Return (x, y) of the center of cell containing provided text 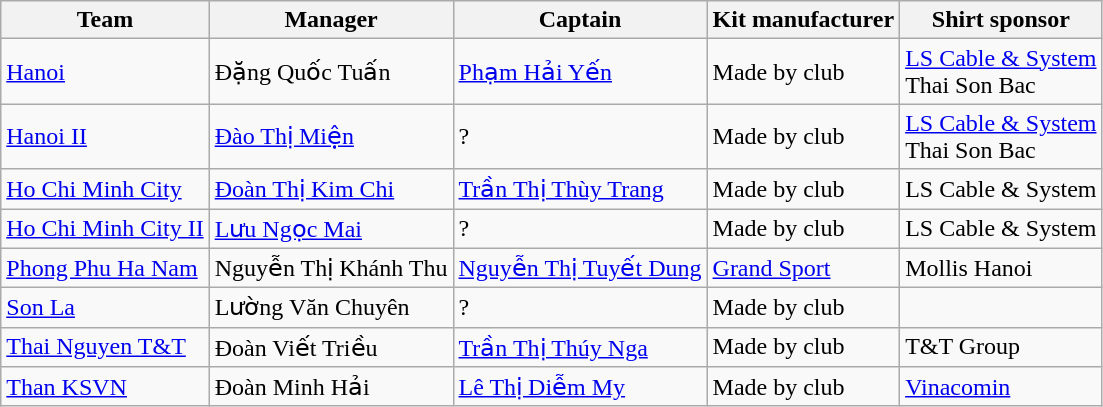
Đặng Quốc Tuấn (331, 72)
Nguyễn Thị Tuyết Dung (580, 268)
Ho Chi Minh City II (105, 228)
Vinacomin (1001, 387)
Đoàn Thị Kim Chi (331, 189)
Hanoi (105, 72)
Grand Sport (804, 268)
Lê Thị Diễm My (580, 387)
Thai Nguyen T&T (105, 347)
Đoàn Viết Triều (331, 347)
Đoàn Minh Hải (331, 387)
Mollis Hanoi (1001, 268)
Phong Phu Ha Nam (105, 268)
Phạm Hải Yến (580, 72)
Team (105, 20)
Hanoi II (105, 136)
Trần Thị Thúy Nga (580, 347)
Than KSVN (105, 387)
Shirt sponsor (1001, 20)
Son La (105, 308)
Nguyễn Thị Khánh Thu (331, 268)
Ho Chi Minh City (105, 189)
Lường Văn Chuyên (331, 308)
Lưu Ngọc Mai (331, 228)
Manager (331, 20)
Captain (580, 20)
Đào Thị Miện (331, 136)
Trần Thị Thùy Trang (580, 189)
Kit manufacturer (804, 20)
T&T Group (1001, 347)
